Find where the given text appears and provide that cell's center as (x, y) coordinate. 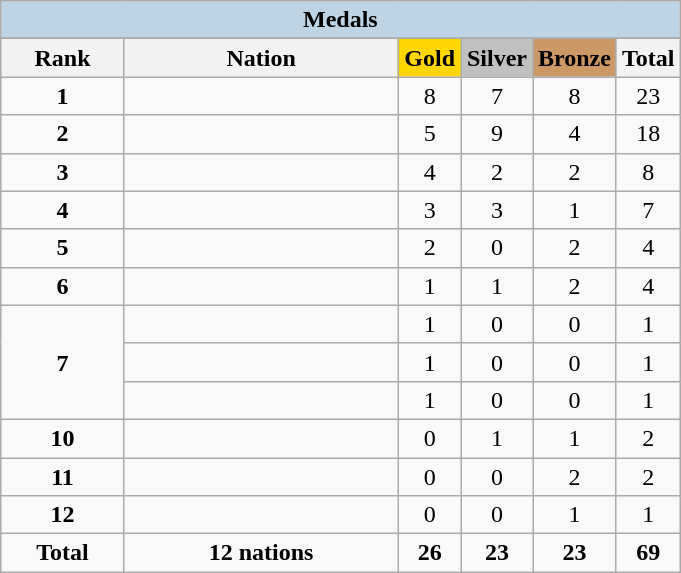
Medals (340, 20)
Gold (430, 58)
Silver (496, 58)
10 (63, 438)
12 nations (261, 553)
Bronze (574, 58)
6 (63, 286)
18 (648, 134)
26 (430, 553)
69 (648, 553)
9 (496, 134)
Rank (63, 58)
12 (63, 515)
11 (63, 477)
Nation (261, 58)
